Scan for the cell matching the given text and deliver its (X, Y) coordinate at center. 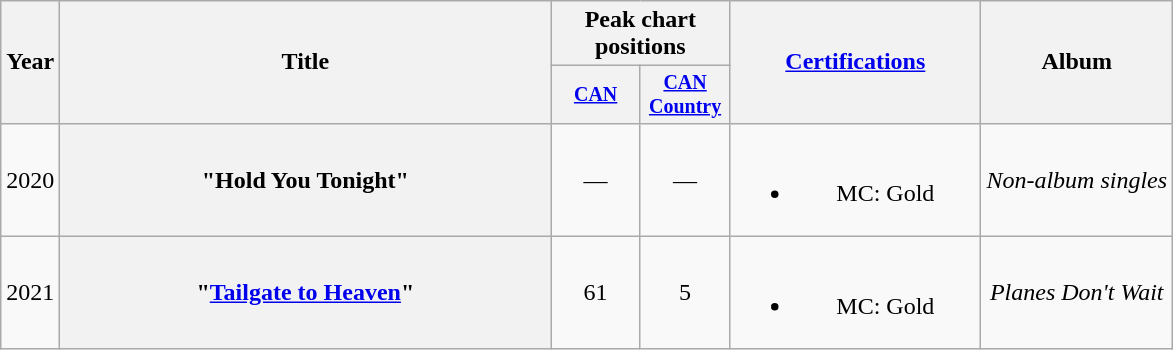
Album (1077, 62)
Peak chart positions (640, 34)
"Hold You Tonight" (306, 180)
CAN (596, 94)
61 (596, 292)
Non-album singles (1077, 180)
2020 (30, 180)
CAN Country (684, 94)
5 (684, 292)
Year (30, 62)
Planes Don't Wait (1077, 292)
"Tailgate to Heaven" (306, 292)
2021 (30, 292)
Title (306, 62)
Certifications (856, 62)
